Provide the (x, y) coordinate of the cell's center where the given text is located.  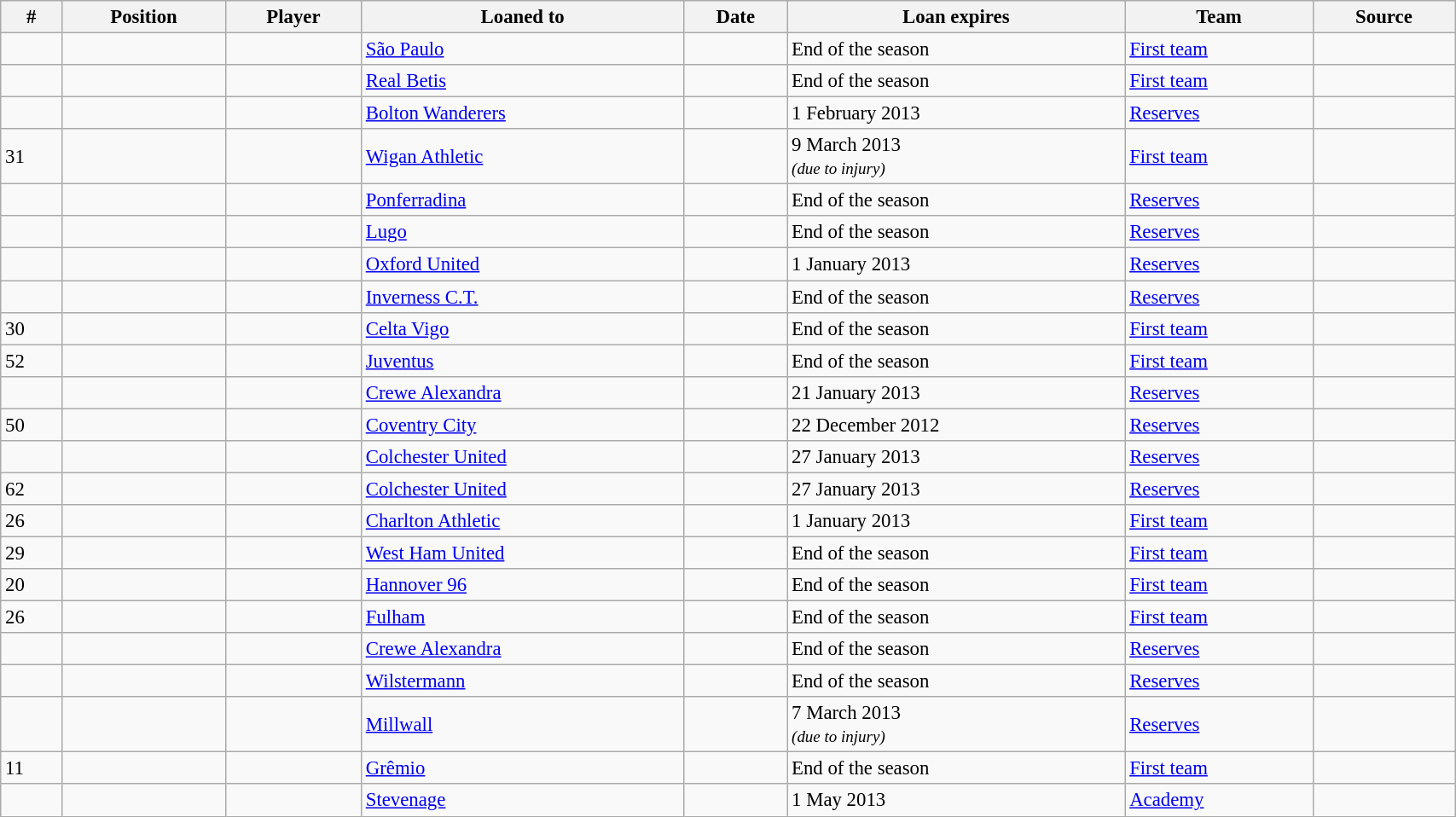
Real Betis (522, 81)
62 (32, 489)
Position (144, 17)
Academy (1219, 801)
Loaned to (522, 17)
Juventus (522, 361)
Fulham (522, 617)
Date (735, 17)
Coventry City (522, 425)
Millwall (522, 725)
São Paulo (522, 49)
52 (32, 361)
22 December 2012 (956, 425)
Celta Vigo (522, 328)
Stevenage (522, 801)
9 March 2013(due to injury) (956, 157)
29 (32, 553)
West Ham United (522, 553)
Source (1383, 17)
Bolton Wanderers (522, 113)
31 (32, 157)
Team (1219, 17)
Wigan Athletic (522, 157)
Grêmio (522, 768)
1 February 2013 (956, 113)
21 January 2013 (956, 392)
1 May 2013 (956, 801)
11 (32, 768)
7 March 2013(due to injury) (956, 725)
Inverness C.T. (522, 297)
30 (32, 328)
Wilstermann (522, 681)
Hannover 96 (522, 585)
# (32, 17)
Ponferradina (522, 200)
Oxford United (522, 264)
Lugo (522, 233)
Charlton Athletic (522, 521)
20 (32, 585)
Player (293, 17)
50 (32, 425)
Loan expires (956, 17)
